Identify which cell holds the provided text, then report its [X, Y] central coordinate. 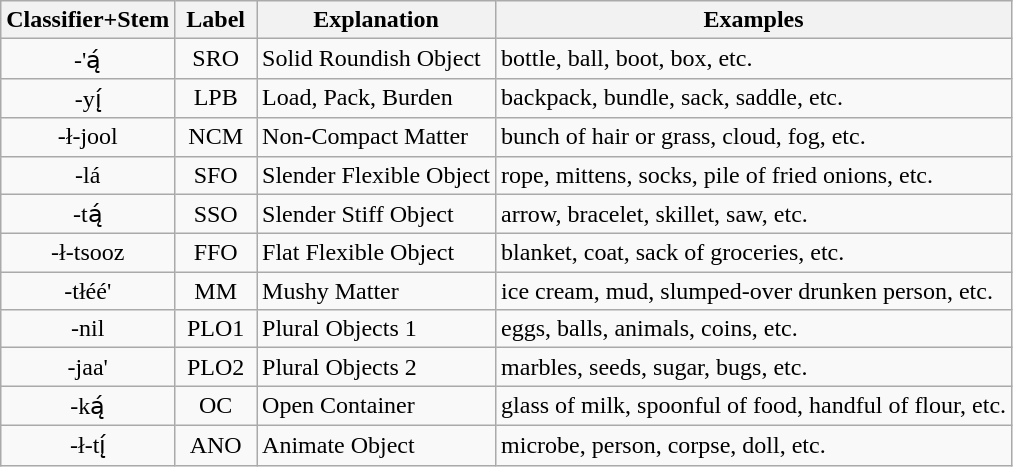
marbles, seeds, sugar, bugs, etc. [754, 367]
SRO [216, 59]
Load, Pack, Burden [376, 98]
FFO [216, 253]
PLO1 [216, 329]
glass of milk, spoonful of food, handful of flour, etc. [754, 406]
bunch of hair or grass, cloud, fog, etc. [754, 137]
arrow, bracelet, skillet, saw, etc. [754, 214]
NCM [216, 137]
SSO [216, 214]
ice cream, mud, slumped-over drunken person, etc. [754, 291]
Slender Stiff Object [376, 214]
Label [216, 20]
Slender Flexible Object [376, 175]
microbe, person, corpse, doll, etc. [754, 445]
-jaa' [88, 367]
Explanation [376, 20]
Animate Object [376, 445]
PLO2 [216, 367]
LPB [216, 98]
Plural Objects 2 [376, 367]
SFO [216, 175]
ANO [216, 445]
Examples [754, 20]
Classifier+Stem [88, 20]
-nil [88, 329]
Plural Objects 1 [376, 329]
-yį́ [88, 98]
-lá [88, 175]
blanket, coat, sack of groceries, etc. [754, 253]
-ł-tį́ [88, 445]
-tłéé' [88, 291]
-ł-jool [88, 137]
Solid Roundish Object [376, 59]
bottle, ball, boot, box, etc. [754, 59]
OC [216, 406]
-tą́ [88, 214]
Open Container [376, 406]
-ł-tsooz [88, 253]
Mushy Matter [376, 291]
eggs, balls, animals, coins, etc. [754, 329]
rope, mittens, socks, pile of fried onions, etc. [754, 175]
Non-Compact Matter [376, 137]
-'ą́ [88, 59]
Flat Flexible Object [376, 253]
backpack, bundle, sack, saddle, etc. [754, 98]
-ką́ [88, 406]
MM [216, 291]
